Extract the (x, y) coordinate from the center of the cell holding the provided text.  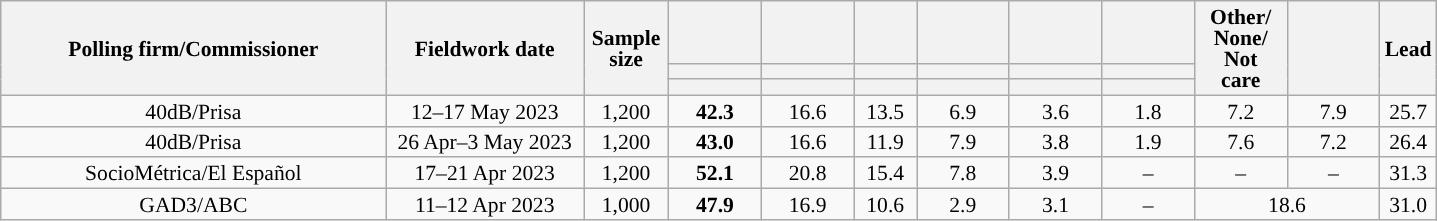
43.0 (716, 142)
31.0 (1408, 204)
3.1 (1056, 204)
7.8 (962, 174)
Lead (1408, 48)
7.6 (1240, 142)
1,000 (626, 204)
Fieldwork date (485, 48)
52.1 (716, 174)
6.9 (962, 110)
25.7 (1408, 110)
Sample size (626, 48)
Polling firm/Commissioner (194, 48)
13.5 (886, 110)
10.6 (886, 204)
15.4 (886, 174)
SocioMétrica/El Español (194, 174)
1.9 (1148, 142)
GAD3/ABC (194, 204)
11.9 (886, 142)
31.3 (1408, 174)
3.9 (1056, 174)
18.6 (1286, 204)
Other/None/Notcare (1240, 48)
11–12 Apr 2023 (485, 204)
3.8 (1056, 142)
16.9 (808, 204)
12–17 May 2023 (485, 110)
2.9 (962, 204)
26 Apr–3 May 2023 (485, 142)
20.8 (808, 174)
47.9 (716, 204)
26.4 (1408, 142)
17–21 Apr 2023 (485, 174)
3.6 (1056, 110)
42.3 (716, 110)
1.8 (1148, 110)
